For the text-containing cell, return its midpoint in [x, y] coordinate format. 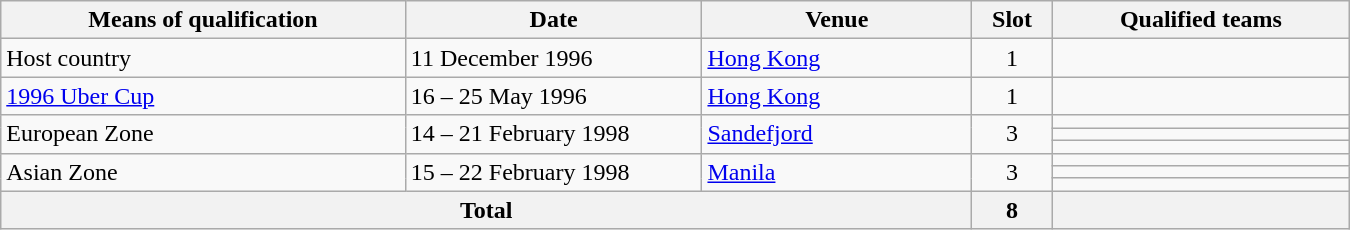
Date [554, 20]
Host country [204, 58]
11 December 1996 [554, 58]
Means of qualification [204, 20]
Qualified teams [1202, 20]
16 – 25 May 1996 [554, 96]
Sandefjord [837, 134]
Asian Zone [204, 172]
European Zone [204, 134]
Venue [837, 20]
14 – 21 February 1998 [554, 134]
8 [1012, 210]
1996 Uber Cup [204, 96]
15 – 22 February 1998 [554, 172]
Slot [1012, 20]
Manila [837, 172]
Total [486, 210]
